Find where the given text appears and provide that cell's center as (X, Y) coordinate. 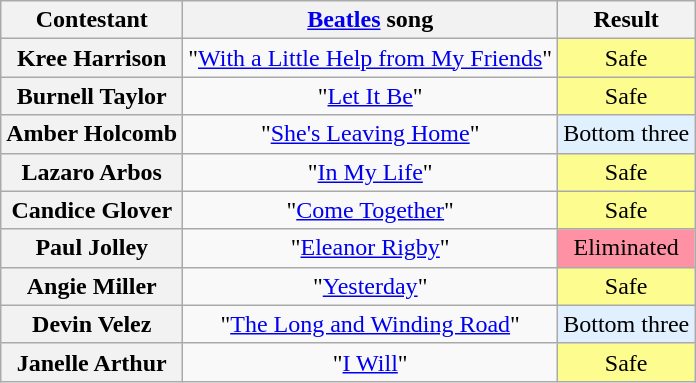
"I Will" (370, 362)
Amber Holcomb (92, 134)
"Let It Be" (370, 96)
"She's Leaving Home" (370, 134)
Lazaro Arbos (92, 172)
"With a Little Help from My Friends" (370, 58)
Beatles song (370, 20)
Contestant (92, 20)
Devin Velez (92, 324)
"Eleanor Rigby" (370, 248)
Burnell Taylor (92, 96)
Angie Miller (92, 286)
Result (626, 20)
Kree Harrison (92, 58)
"Yesterday" (370, 286)
Candice Glover (92, 210)
"Come Together" (370, 210)
Eliminated (626, 248)
"In My Life" (370, 172)
Janelle Arthur (92, 362)
"The Long and Winding Road" (370, 324)
Paul Jolley (92, 248)
